Extract the [x, y] coordinate from the center of the cell holding the provided text.  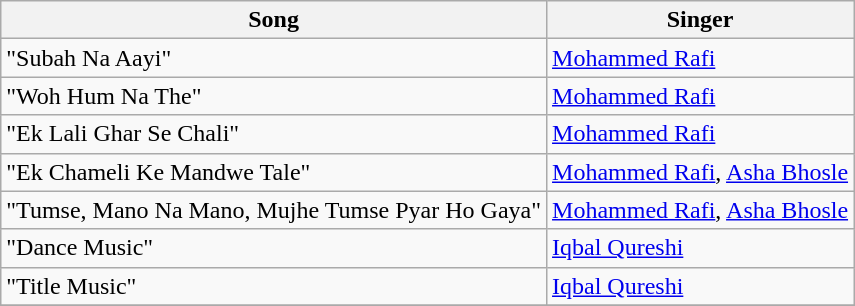
"Dance Music" [274, 248]
"Tumse, Mano Na Mano, Mujhe Tumse Pyar Ho Gaya" [274, 210]
"Ek Chameli Ke Mandwe Tale" [274, 172]
"Subah Na Aayi" [274, 58]
"Woh Hum Na The" [274, 96]
"Title Music" [274, 286]
Singer [700, 20]
Song [274, 20]
"Ek Lali Ghar Se Chali" [274, 134]
